Determine the [X, Y] coordinate at the center of the cell enclosing the given text.  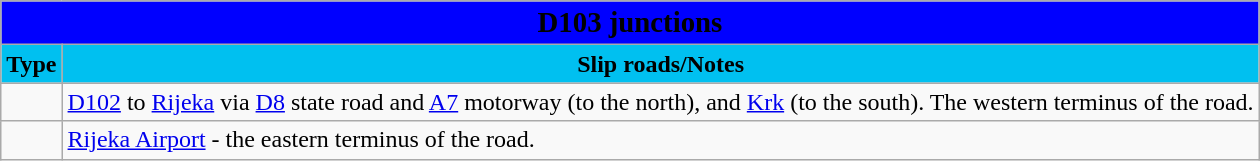
D103 junctions [630, 23]
Rijeka Airport - the eastern terminus of the road. [660, 140]
Slip roads/Notes [660, 64]
Type [32, 64]
D102 to Rijeka via D8 state road and A7 motorway (to the north), and Krk (to the south). The western terminus of the road. [660, 102]
